Locate the cell with the specified text and output its (X, Y) center coordinate. 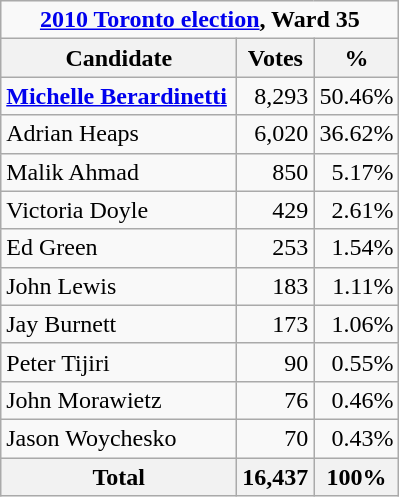
2010 Toronto election, Ward 35 (200, 20)
429 (276, 210)
% (356, 58)
100% (356, 477)
6,020 (276, 134)
0.43% (356, 438)
183 (276, 286)
50.46% (356, 96)
Ed Green (119, 248)
850 (276, 172)
0.46% (356, 400)
Peter Tijiri (119, 362)
16,437 (276, 477)
John Lewis (119, 286)
76 (276, 400)
Malik Ahmad (119, 172)
Jason Woychesko (119, 438)
8,293 (276, 96)
70 (276, 438)
Total (119, 477)
5.17% (356, 172)
173 (276, 324)
Adrian Heaps (119, 134)
253 (276, 248)
Candidate (119, 58)
John Morawietz (119, 400)
Michelle Berardinetti (119, 96)
1.54% (356, 248)
2.61% (356, 210)
1.06% (356, 324)
Jay Burnett (119, 324)
Votes (276, 58)
90 (276, 362)
1.11% (356, 286)
36.62% (356, 134)
0.55% (356, 362)
Victoria Doyle (119, 210)
